Return [X, Y] of the center of cell containing provided text 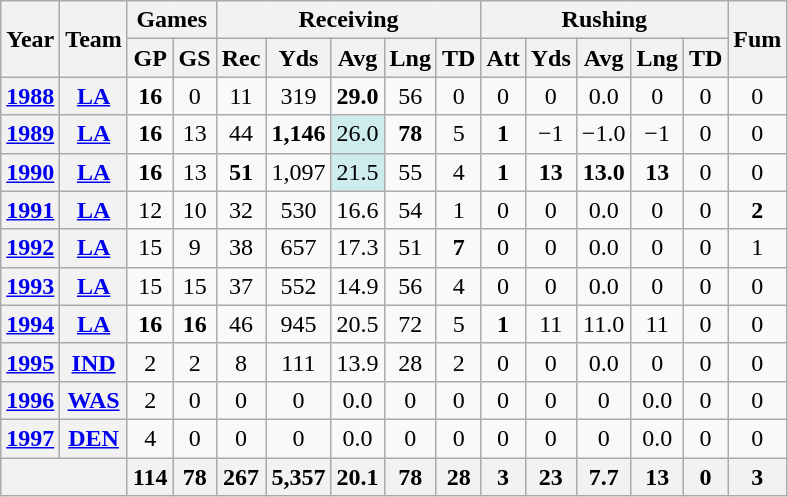
13.9 [358, 362]
−1.0 [604, 134]
Receiving [348, 20]
1,097 [298, 172]
13.0 [604, 172]
5,357 [298, 477]
Year [30, 39]
114 [150, 477]
14.9 [358, 286]
8 [241, 362]
44 [241, 134]
12 [150, 210]
54 [410, 210]
9 [194, 248]
Att [503, 58]
72 [410, 324]
1992 [30, 248]
552 [298, 286]
Games [172, 20]
530 [298, 210]
1994 [30, 324]
111 [298, 362]
1989 [30, 134]
11.0 [604, 324]
319 [298, 96]
WAS [94, 400]
267 [241, 477]
1988 [30, 96]
26.0 [358, 134]
1993 [30, 286]
GS [194, 58]
1996 [30, 400]
1,146 [298, 134]
29.0 [358, 96]
7.7 [604, 477]
Rec [241, 58]
21.5 [358, 172]
10 [194, 210]
55 [410, 172]
945 [298, 324]
GP [150, 58]
Team [94, 39]
1997 [30, 438]
38 [241, 248]
17.3 [358, 248]
46 [241, 324]
20.1 [358, 477]
Fum [758, 39]
1991 [30, 210]
23 [550, 477]
20.5 [358, 324]
1990 [30, 172]
Rushing [604, 20]
IND [94, 362]
16.6 [358, 210]
7 [458, 248]
657 [298, 248]
37 [241, 286]
DEN [94, 438]
1995 [30, 362]
32 [241, 210]
